Return the [X, Y] coordinate for the center point of the cell that contains the specified text.  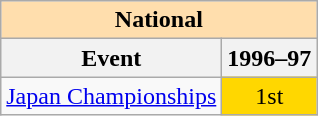
Event [112, 58]
1996–97 [270, 58]
1st [270, 96]
Japan Championships [112, 96]
National [159, 20]
